Search for the cell housing the specified text and yield its [X, Y] center coordinate. 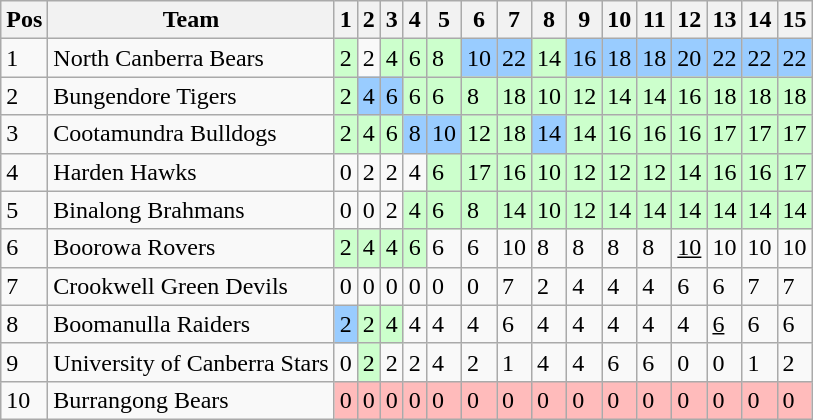
Harden Hawks [191, 172]
Boomanulla Raiders [191, 324]
15 [794, 20]
University of Canberra Stars [191, 362]
Cootamundra Bulldogs [191, 134]
Crookwell Green Devils [191, 286]
11 [654, 20]
Pos [24, 20]
Bungendore Tigers [191, 96]
20 [690, 58]
Team [191, 20]
Binalong Brahmans [191, 210]
North Canberra Bears [191, 58]
Burrangong Bears [191, 400]
13 [724, 20]
Boorowa Rovers [191, 248]
